From the cell containing the given text, extract its center point as (x, y) coordinate. 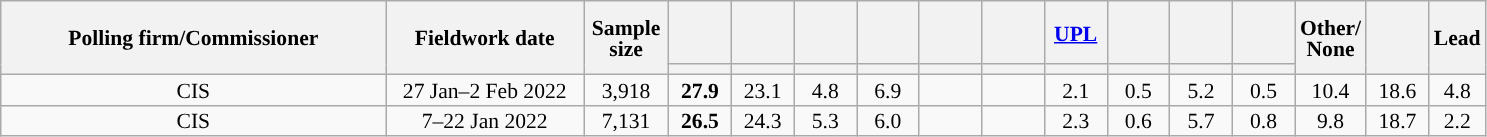
26.5 (700, 120)
Lead (1458, 38)
7–22 Jan 2022 (485, 120)
2.2 (1458, 120)
Sample size (626, 38)
23.1 (762, 90)
2.1 (1076, 90)
5.7 (1202, 120)
5.2 (1202, 90)
Other/None (1330, 38)
Polling firm/Commissioner (194, 38)
UPL (1076, 32)
9.8 (1330, 120)
5.3 (826, 120)
6.9 (888, 90)
7,131 (626, 120)
27 Jan–2 Feb 2022 (485, 90)
Fieldwork date (485, 38)
3,918 (626, 90)
0.8 (1264, 120)
18.7 (1398, 120)
27.9 (700, 90)
24.3 (762, 120)
18.6 (1398, 90)
2.3 (1076, 120)
10.4 (1330, 90)
6.0 (888, 120)
0.6 (1138, 120)
